Output the (x, y) coordinate of the center of the cell containing the given text.  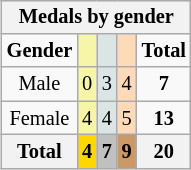
9 (127, 152)
Medals by gender (96, 17)
5 (127, 118)
3 (107, 84)
20 (164, 152)
0 (87, 84)
Gender (40, 51)
13 (164, 118)
Male (40, 84)
Female (40, 118)
